Return (X, Y) of the center of cell containing provided text 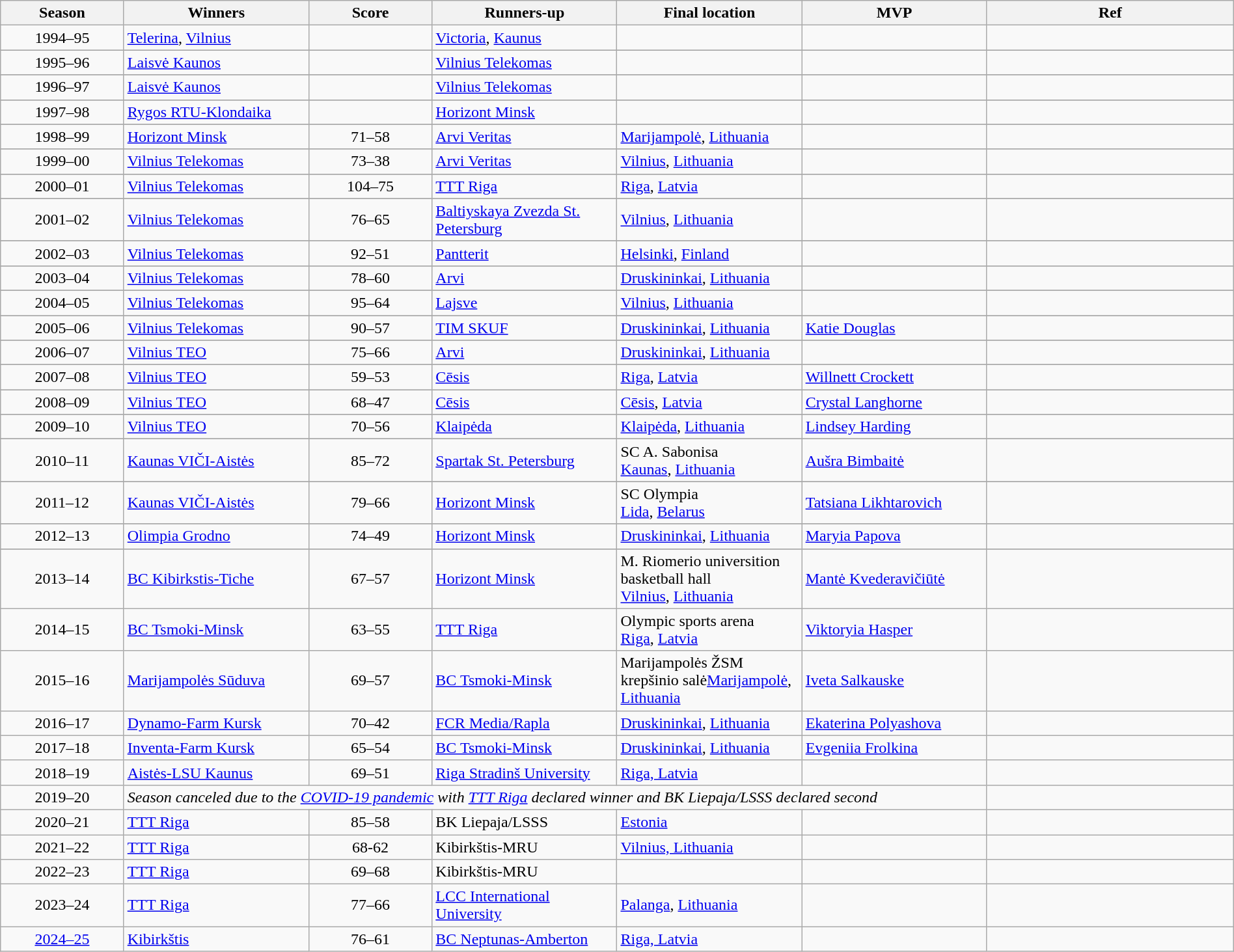
2001–02 (62, 220)
Riga Stradinš University (525, 772)
FCR Media/Rapla (525, 723)
59–53 (370, 377)
74–49 (370, 536)
Mantė Kvederavičiūtė (894, 578)
BK Liepaja/LSSS (525, 822)
Victoria, Kaunus (525, 38)
Aistės-LSU Kaunus (216, 772)
2010–11 (62, 461)
1997–98 (62, 112)
Tatsiana Likhtarovich (894, 502)
92–51 (370, 253)
Runners-up (525, 13)
1999–00 (62, 161)
MVP (894, 13)
Ref (1110, 13)
2020–21 (62, 822)
SC OlympiaLida, Belarus (709, 502)
M. Riomerio universition basketball hallVilnius, Lithuania (709, 578)
Iveta Salkauske (894, 681)
2009–10 (62, 427)
Viktoryia Hasper (894, 630)
2017–18 (62, 748)
Final location (709, 13)
Telerina, Vilnius (216, 38)
65–54 (370, 748)
Marijampolės Sūduva (216, 681)
Dynamo-Farm Kursk (216, 723)
76–65 (370, 220)
85–58 (370, 822)
71–58 (370, 137)
Pantterit (525, 253)
Score (370, 13)
2012–13 (62, 536)
Kibirkštis (216, 939)
Olympic sports arenaRiga, Latvia (709, 630)
1996–97 (62, 87)
Klaipėda (525, 427)
2014–15 (62, 630)
BC Neptunas-Amberton (525, 939)
2005–06 (62, 327)
1998–99 (62, 137)
2003–04 (62, 278)
LCC International University (525, 906)
77–66 (370, 906)
2019–20 (62, 797)
69–68 (370, 872)
2007–08 (62, 377)
2013–14 (62, 578)
Season (62, 13)
68-62 (370, 847)
2018–19 (62, 772)
2006–07 (62, 353)
TIM SKUF (525, 327)
2015–16 (62, 681)
Lajsve (525, 303)
Maryia Papova (894, 536)
1995–96 (62, 62)
69–57 (370, 681)
75–66 (370, 353)
2004–05 (62, 303)
Aušra Bimbaitė (894, 461)
78–60 (370, 278)
2000–01 (62, 186)
104–75 (370, 186)
Rygos RTU-Klondaika (216, 112)
Spartak St. Petersburg (525, 461)
2023–24 (62, 906)
Crystal Langhorne (894, 402)
95–64 (370, 303)
Evgeniia Frolkina (894, 748)
2008–09 (62, 402)
67–57 (370, 578)
Baltiyskaya Zvezda St. Petersburg (525, 220)
BC Kibirkstis-Tiche (216, 578)
Inventa-Farm Kursk (216, 748)
2011–12 (62, 502)
70–56 (370, 427)
Marijampolės ŽSM krepšinio salėMarijampolė, Lithuania (709, 681)
Palanga, Lithuania (709, 906)
2002–03 (62, 253)
2024–25 (62, 939)
Katie Douglas (894, 327)
79–66 (370, 502)
2022–23 (62, 872)
85–72 (370, 461)
Helsinki, Finland (709, 253)
69–51 (370, 772)
Winners (216, 13)
73–38 (370, 161)
Marijampolė, Lithuania (709, 137)
Lindsey Harding (894, 427)
1994–95 (62, 38)
2021–22 (62, 847)
63–55 (370, 630)
68–47 (370, 402)
90–57 (370, 327)
Ekaterina Polyashova (894, 723)
SC A. SabonisaKaunas, Lithuania (709, 461)
Willnett Crockett (894, 377)
76–61 (370, 939)
Estonia (709, 822)
Olimpia Grodno (216, 536)
Klaipėda, Lithuania (709, 427)
70–42 (370, 723)
Cēsis, Latvia (709, 402)
2016–17 (62, 723)
Season canceled due to the COVID-19 pandemic with TTT Riga declared winner and BK Liepaja/LSSS declared second (555, 797)
